Determine the [x, y] coordinate at the center of the cell enclosing the given text.  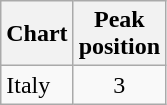
Peakposition [119, 34]
3 [119, 85]
Chart [37, 34]
Italy [37, 85]
